Capture the cell that displays the provided text and extract its [X, Y] central coordinate. 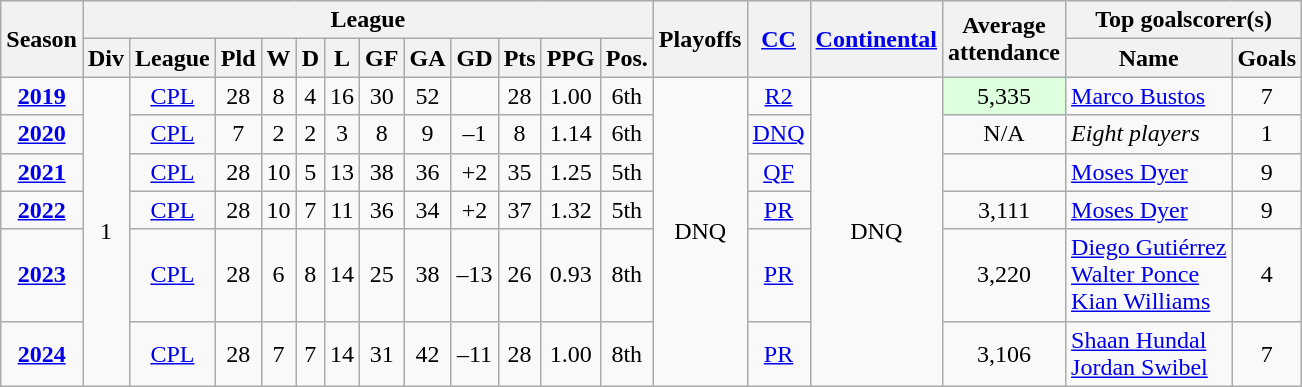
1.14 [570, 134]
R2 [778, 96]
3,111 [1004, 210]
34 [428, 210]
GF [382, 58]
0.93 [570, 275]
37 [520, 210]
Pts [520, 58]
2023 [42, 275]
Marco Bustos [1149, 96]
PPG [570, 58]
QF [778, 172]
Shaan Hundal Jordan Swibel [1149, 354]
CC [778, 39]
Average attendance [1004, 39]
Goals [1267, 58]
3,106 [1004, 354]
16 [342, 96]
13 [342, 172]
5,335 [1004, 96]
Pos. [626, 58]
52 [428, 96]
2024 [42, 354]
GA [428, 58]
2021 [42, 172]
31 [382, 354]
–13 [474, 275]
25 [382, 275]
3,220 [1004, 275]
Eight players [1149, 134]
–11 [474, 354]
35 [520, 172]
W [278, 58]
D [310, 58]
L [342, 58]
Name [1149, 58]
Div [106, 58]
1.25 [570, 172]
2019 [42, 96]
42 [428, 354]
2022 [42, 210]
Continental [876, 39]
2020 [42, 134]
1.32 [570, 210]
Pld [238, 58]
6 [278, 275]
–1 [474, 134]
Season [42, 39]
GD [474, 58]
11 [342, 210]
Diego Gutiérrez Walter Ponce Kian Williams [1149, 275]
5 [310, 172]
Playoffs [700, 39]
30 [382, 96]
N/A [1004, 134]
26 [520, 275]
Top goalscorer(s) [1184, 20]
3 [342, 134]
